Return the (X, Y) coordinate for the center point of the cell that contains the specified text.  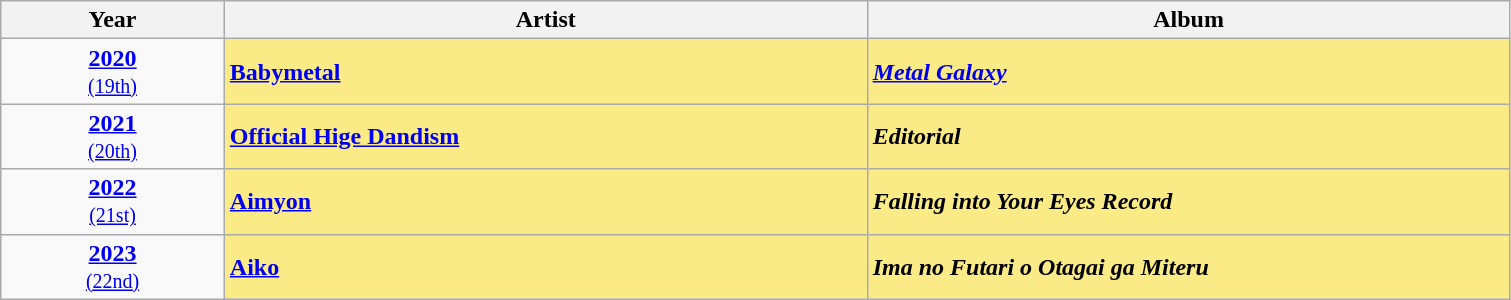
2020(19th) (113, 72)
Artist (546, 20)
Editorial (1188, 136)
Official Hige Dandism (546, 136)
Aimyon (546, 202)
2021(20th) (113, 136)
2023(22nd) (113, 266)
Aiko (546, 266)
Babymetal (546, 72)
Falling into Your Eyes Record (1188, 202)
Ima no Futari o Otagai ga Miteru (1188, 266)
Year (113, 20)
2022(21st) (113, 202)
Album (1188, 20)
Metal Galaxy (1188, 72)
